Output the (x, y) coordinate of the center of the cell containing the given text.  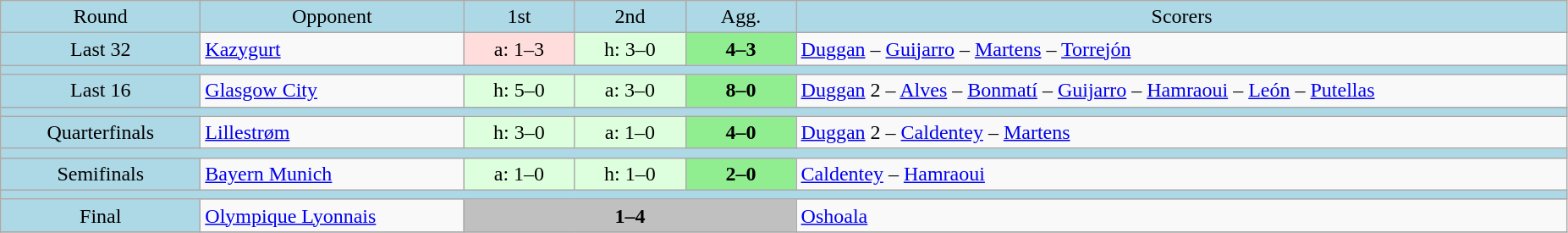
Duggan 2 – Alves – Bonmatí – Guijarro – Hamraoui – León – Putellas (1181, 91)
8–0 (741, 91)
Final (101, 215)
Glasgow City (332, 91)
4–0 (741, 132)
Oshoala (1181, 215)
a: 1–3 (520, 49)
Round (101, 17)
h: 5–0 (520, 91)
a: 3–0 (630, 91)
Kazygurt (332, 49)
Bayern Munich (332, 174)
Semifinals (101, 174)
Last 32 (101, 49)
2–0 (741, 174)
1–4 (630, 215)
Agg. (741, 17)
Last 16 (101, 91)
Quarterfinals (101, 132)
Olympique Lyonnais (332, 215)
4–3 (741, 49)
h: 1–0 (630, 174)
Opponent (332, 17)
Duggan – Guijarro – Martens – Torrejón (1181, 49)
2nd (630, 17)
Lillestrøm (332, 132)
1st (520, 17)
Caldentey – Hamraoui (1181, 174)
Scorers (1181, 17)
Duggan 2 – Caldentey – Martens (1181, 132)
